Scan for the cell matching the given text and deliver its (X, Y) coordinate at center. 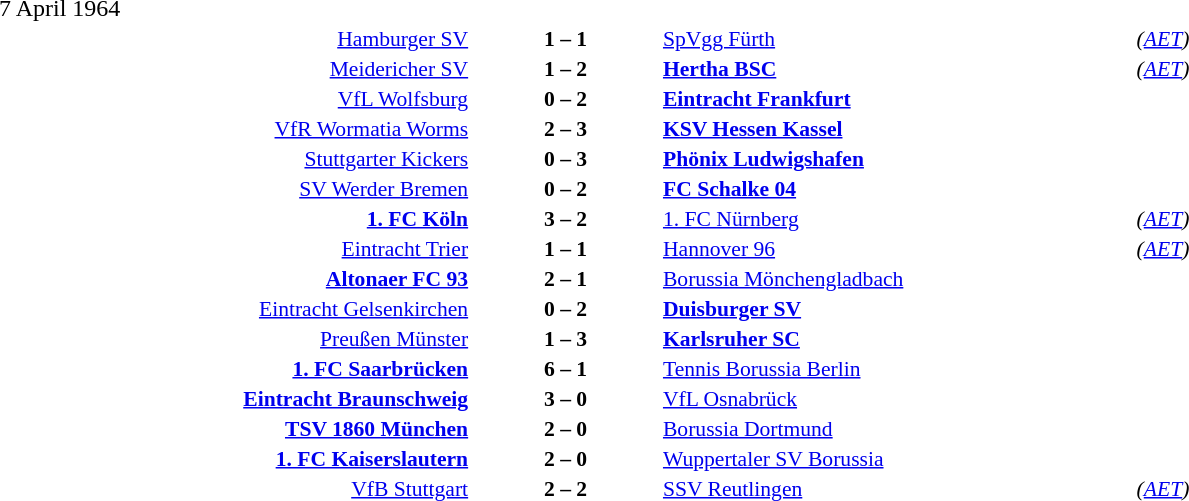
1 – 3 (566, 338)
3 – 0 (566, 398)
FC Schalke 04 (897, 188)
Tennis Borussia Berlin (897, 368)
2 – 3 (566, 128)
0 – 3 (566, 158)
Karlsruher SC (897, 338)
KSV Hessen Kassel (897, 128)
2 – 1 (566, 278)
Hertha BSC (897, 68)
Hannover 96 (897, 248)
1 – 2 (566, 68)
Borussia Dortmund (897, 428)
Duisburger SV (897, 308)
6 – 1 (566, 368)
Wuppertaler SV Borussia (897, 458)
Borussia Mönchengladbach (897, 278)
3 – 2 (566, 218)
VfL Osnabrück (897, 398)
Phönix Ludwigshafen (897, 158)
1. FC Nürnberg (897, 218)
SpVgg Fürth (897, 38)
Eintracht Frankfurt (897, 98)
